For the text-containing cell, return its midpoint in [x, y] coordinate format. 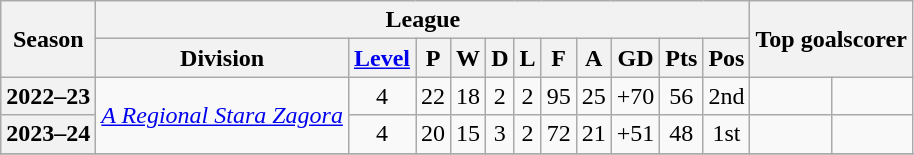
72 [558, 134]
D [500, 58]
2022–23 [48, 96]
League [423, 20]
20 [434, 134]
A [594, 58]
95 [558, 96]
21 [594, 134]
F [558, 58]
Pts [682, 58]
15 [468, 134]
2nd [726, 96]
Season [48, 39]
18 [468, 96]
+51 [636, 134]
L [528, 58]
22 [434, 96]
Division [222, 58]
+70 [636, 96]
P [434, 58]
Top goalscorer [831, 39]
3 [500, 134]
1st [726, 134]
W [468, 58]
56 [682, 96]
2023–24 [48, 134]
A Regional Stara Zagora [222, 115]
Level [382, 58]
Pos [726, 58]
25 [594, 96]
48 [682, 134]
GD [636, 58]
